Scan for the cell matching the given text and deliver its (x, y) coordinate at center. 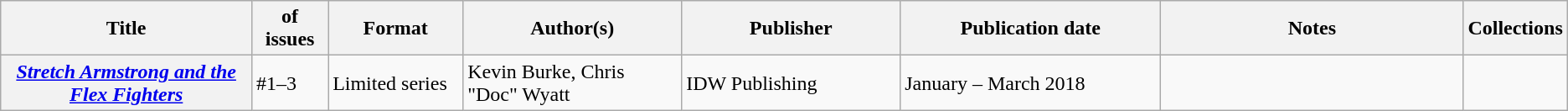
#1–3 (290, 82)
Author(s) (573, 29)
Publication date (1030, 29)
Collections (1515, 29)
of issues (290, 29)
Notes (1312, 29)
Title (126, 29)
Publisher (791, 29)
January – March 2018 (1030, 82)
IDW Publishing (791, 82)
Kevin Burke, Chris "Doc" Wyatt (573, 82)
Format (395, 29)
Stretch Armstrong and the Flex Fighters (126, 82)
Limited series (395, 82)
